Return [x, y] of the center of cell containing provided text 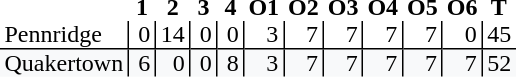
45 [499, 35]
8 [230, 63]
Pennridge [64, 35]
Quakertown [64, 63]
52 [499, 63]
14 [172, 35]
6 [142, 63]
